Return the (X, Y) coordinate for the center point of the cell that contains the specified text.  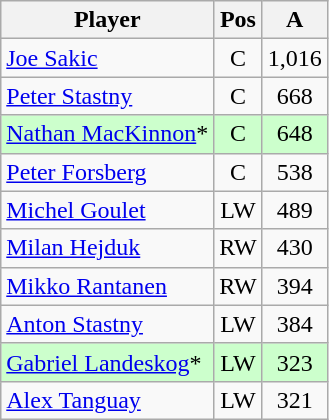
1,016 (294, 58)
394 (294, 286)
Joe Sakic (108, 58)
384 (294, 324)
Peter Stastny (108, 96)
323 (294, 362)
668 (294, 96)
648 (294, 134)
430 (294, 248)
321 (294, 400)
Gabriel Landeskog* (108, 362)
Michel Goulet (108, 210)
Player (108, 20)
489 (294, 210)
Alex Tanguay (108, 400)
Peter Forsberg (108, 172)
538 (294, 172)
Milan Hejduk (108, 248)
A (294, 20)
Anton Stastny (108, 324)
Pos (238, 20)
Nathan MacKinnon* (108, 134)
Mikko Rantanen (108, 286)
